Detect which cell encompasses the target text, then output its (x, y) center coordinate. 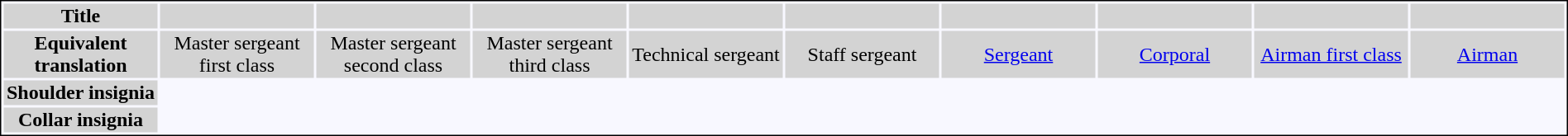
Staff sergeant (863, 54)
Master sergeant third class (550, 54)
Collar insignia (80, 120)
Master sergeant first class (237, 54)
Sergeant (1018, 54)
Technical sergeant (705, 54)
Equivalent translation (80, 54)
Airman first class (1331, 54)
Shoulder insignia (80, 93)
Airman (1488, 54)
Corporal (1175, 54)
Title (80, 16)
Master sergeant second class (393, 54)
